Find where the given text appears and provide that cell's center as [x, y] coordinate. 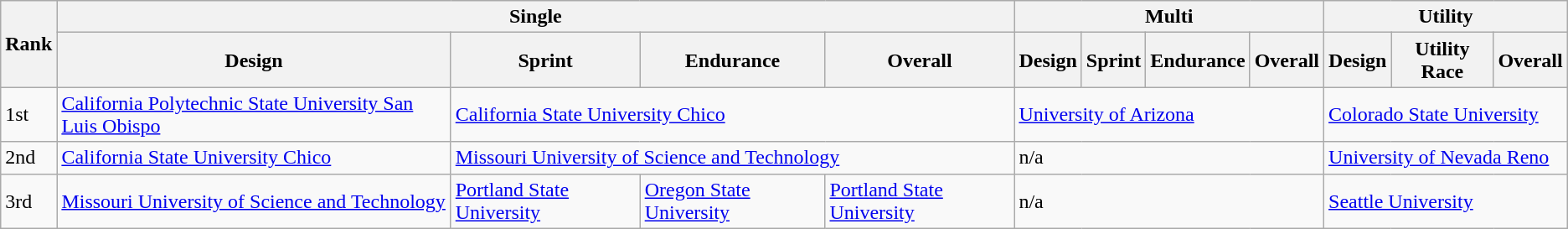
University of Nevada Reno [1446, 158]
2nd [28, 158]
Single [536, 17]
California Polytechnic State University San Luis Obispo [254, 114]
Oregon State University [732, 201]
3rd [28, 201]
University of Arizona [1169, 114]
Colorado State University [1446, 114]
Utility Race [1442, 60]
1st [28, 114]
Utility [1446, 17]
Multi [1169, 17]
Rank [28, 44]
Seattle University [1446, 201]
